Provide the (x, y) coordinate of the cell's center where the given text is located.  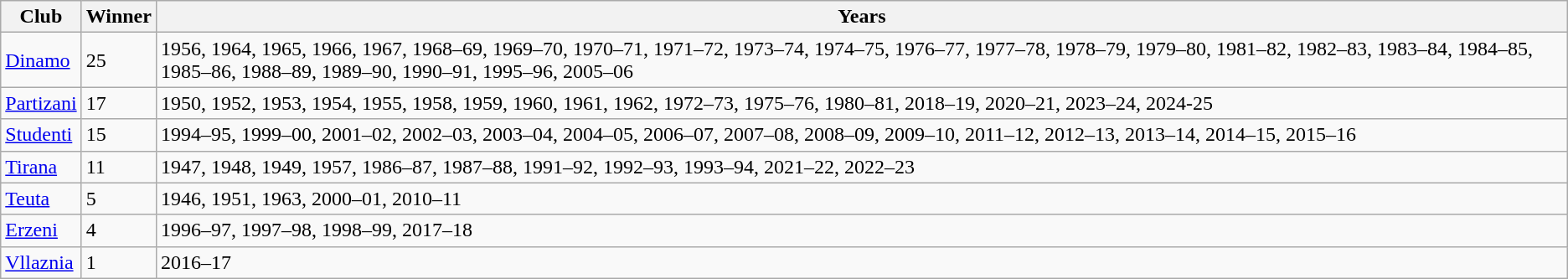
15 (119, 135)
1 (119, 262)
1996–97, 1997–98, 1998–99, 2017–18 (861, 230)
1950, 1952, 1953, 1954, 1955, 1958, 1959, 1960, 1961, 1962, 1972–73, 1975–76, 1980–81, 2018–19, 2020–21, 2023–24, 2024-25 (861, 103)
1946, 1951, 1963, 2000–01, 2010–11 (861, 199)
Winner (119, 17)
Dinamo (41, 60)
11 (119, 167)
4 (119, 230)
Erzeni (41, 230)
25 (119, 60)
17 (119, 103)
2016–17 (861, 262)
Vllaznia (41, 262)
1994–95, 1999–00, 2001–02, 2002–03, 2003–04, 2004–05, 2006–07, 2007–08, 2008–09, 2009–10, 2011–12, 2012–13, 2013–14, 2014–15, 2015–16 (861, 135)
Years (861, 17)
5 (119, 199)
Teuta (41, 199)
Partizani (41, 103)
1947, 1948, 1949, 1957, 1986–87, 1987–88, 1991–92, 1992–93, 1993–94, 2021–22, 2022–23 (861, 167)
Tirana (41, 167)
Club (41, 17)
Studenti (41, 135)
